For the text-containing cell, return its midpoint in (x, y) coordinate format. 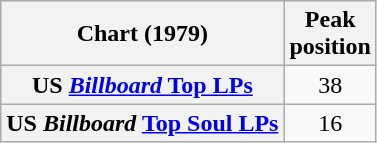
38 (330, 85)
US Billboard Top Soul LPs (142, 123)
Chart (1979) (142, 34)
Peakposition (330, 34)
16 (330, 123)
US Billboard Top LPs (142, 85)
